Return (X, Y) of the center of cell containing provided text 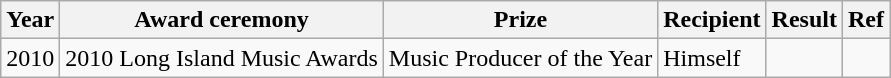
2010 (30, 58)
Year (30, 20)
2010 Long Island Music Awards (222, 58)
Himself (712, 58)
Award ceremony (222, 20)
Ref (866, 20)
Prize (520, 20)
Music Producer of the Year (520, 58)
Result (804, 20)
Recipient (712, 20)
